Return (X, Y) of the center of cell containing provided text 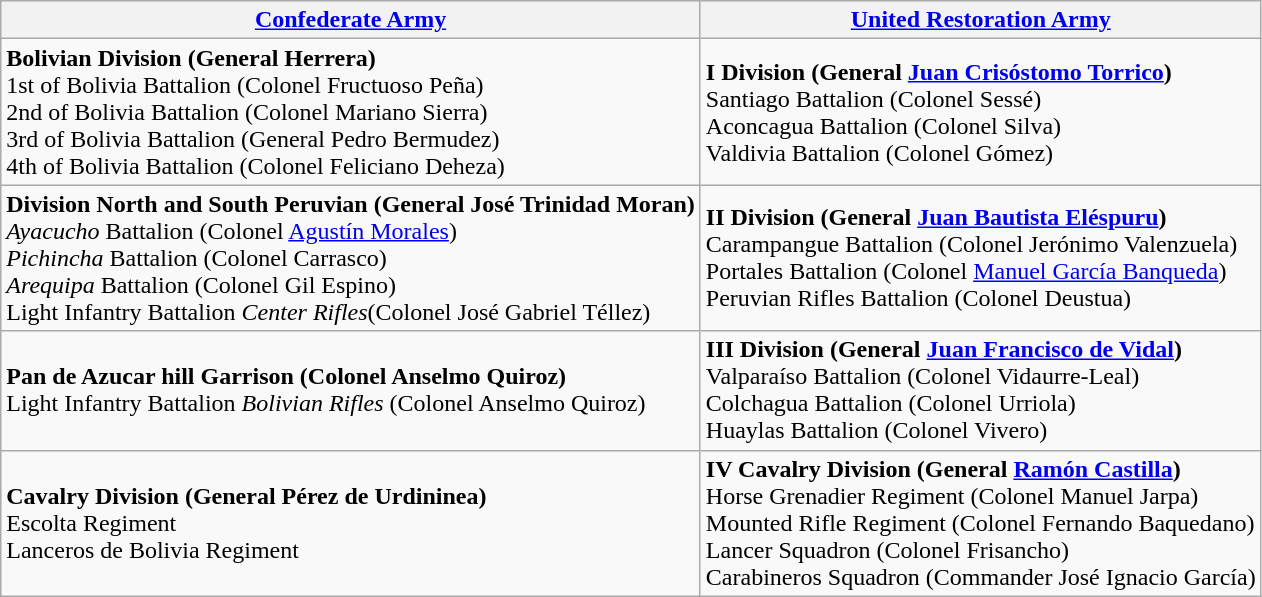
Cavalry Division (General Pérez de Urdininea)Escolta RegimentLanceros de Bolivia Regiment (351, 523)
I Division (General Juan Crisóstomo Torrico)Santiago Battalion (Colonel Sessé)Aconcagua Battalion (Colonel Silva)Valdivia Battalion (Colonel Gómez) (980, 112)
United Restoration Army (980, 20)
Pan de Azucar hill Garrison (Colonel Anselmo Quiroz)Light Infantry Battalion Bolivian Rifles (Colonel Anselmo Quiroz) (351, 390)
Confederate Army (351, 20)
